Provide the (x, y) coordinate of the cell's center where the given text is located.  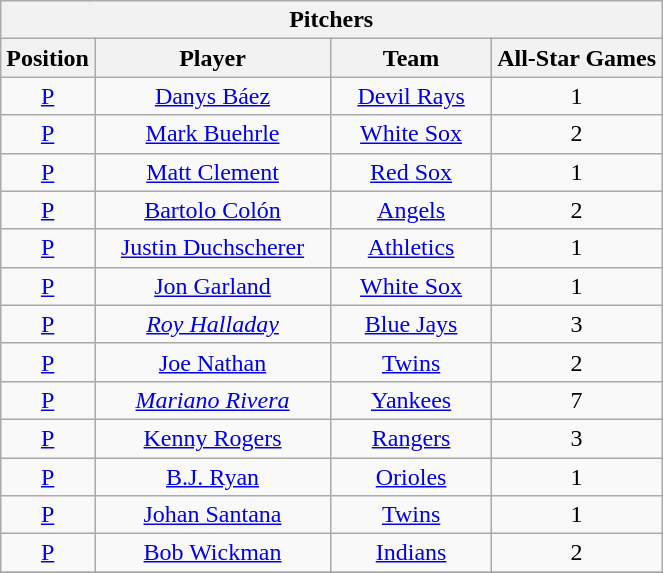
Roy Halladay (212, 324)
B.J. Ryan (212, 477)
Devil Rays (412, 96)
Kenny Rogers (212, 438)
Athletics (412, 248)
Matt Clement (212, 172)
Team (412, 58)
Angels (412, 210)
Rangers (412, 438)
Joe Nathan (212, 362)
Indians (412, 553)
Bob Wickman (212, 553)
Johan Santana (212, 515)
Yankees (412, 400)
Position (48, 58)
Justin Duchscherer (212, 248)
Mariano Rivera (212, 400)
Bartolo Colón (212, 210)
Red Sox (412, 172)
Blue Jays (412, 324)
Mark Buehrle (212, 134)
Orioles (412, 477)
7 (577, 400)
Pitchers (332, 20)
Danys Báez (212, 96)
Jon Garland (212, 286)
Player (212, 58)
All-Star Games (577, 58)
